Return the [X, Y] coordinate for the center point of the cell that contains the specified text.  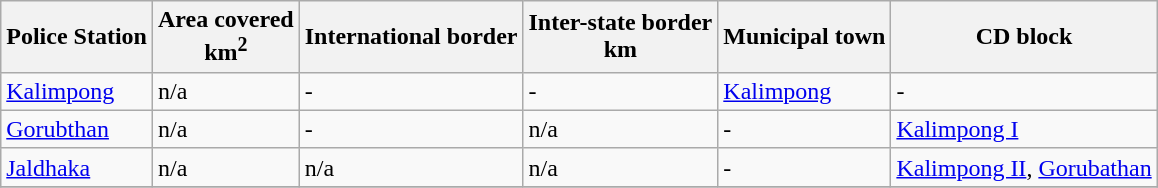
International border [411, 37]
Municipal town [804, 37]
Jaldhaka [77, 167]
Inter-state borderkm [620, 37]
Kalimpong I [1024, 129]
Gorubthan [77, 129]
CD block [1024, 37]
Kalimpong II, Gorubathan [1024, 167]
Area coveredkm2 [226, 37]
Police Station [77, 37]
